Locate the cell with the specified text and output its [X, Y] center coordinate. 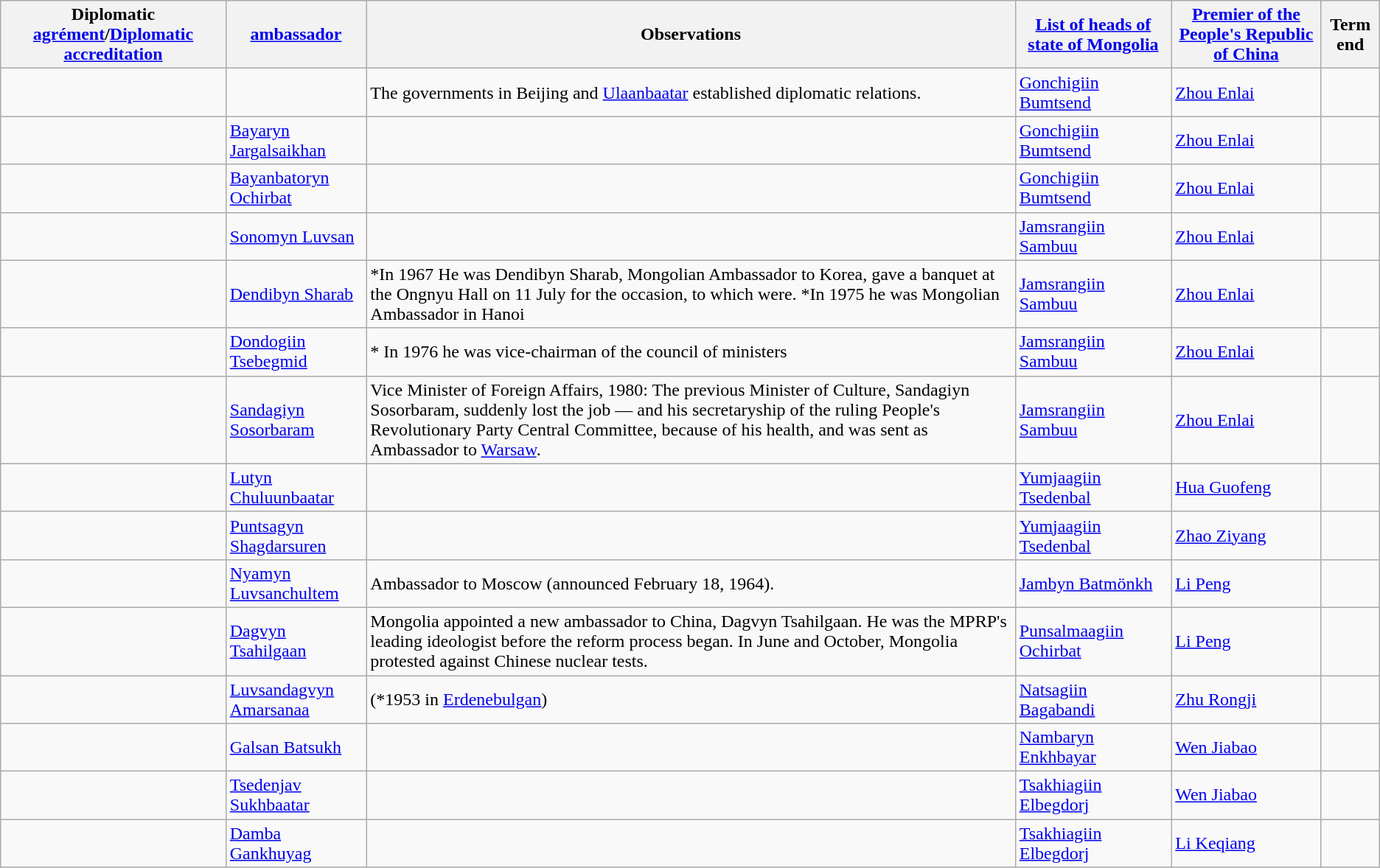
Premier of the People's Republic of China [1246, 35]
Hua Guofeng [1246, 488]
Nyamyn Luvsanchultem [296, 584]
Observations [691, 35]
Punsalmaagiin Ochirbat [1092, 641]
Zhao Ziyang [1246, 535]
Jambyn Batmönkh [1092, 584]
The governments in Beijing and Ulaanbaatar established diplomatic relations. [691, 93]
(*1953 in Erdenebulgan) [691, 699]
Bayaryn Jargalsaikhan [296, 140]
Natsagiin Bagabandi [1092, 699]
Luvsandagvyn Amarsanaa [296, 699]
Dondogiin Tsebegmid [296, 352]
Term end [1351, 35]
Dagvyn Tsahilgaan [296, 641]
Sonomyn Luvsan [296, 236]
Ambassador to Moscow (announced February 18, 1964). [691, 584]
Dendibyn Sharab [296, 294]
Lutyn Chuluunbaatar [296, 488]
Zhu Rongji [1246, 699]
ambassador [296, 35]
Puntsagyn Shagdarsuren [296, 535]
Damba Gankhuyag [296, 843]
Galsan Batsukh [296, 747]
Sandagiyn Sosorbaram [296, 420]
* In 1976 he was vice-chairman of the council of ministers [691, 352]
Nambaryn Enkhbayar [1092, 747]
Diplomatic agrément/Diplomatic accreditation [114, 35]
Li Keqiang [1246, 843]
Bayanbatoryn Ochirbat [296, 189]
List of heads of state of Mongolia [1092, 35]
Tsedenjav Sukhbaatar [296, 796]
